Detect which cell encompasses the target text, then output its [x, y] center coordinate. 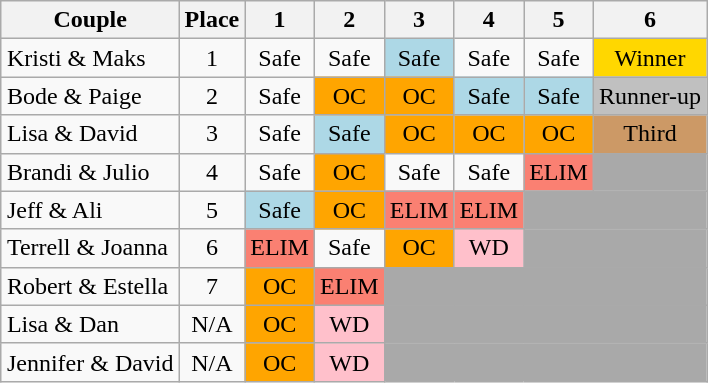
Place [212, 20]
Brandi & Julio [90, 172]
Third [650, 134]
Lisa & David [90, 134]
Bode & Paige [90, 96]
Winner [650, 58]
Kristi & Maks [90, 58]
7 [212, 286]
Lisa & Dan [90, 324]
Terrell & Joanna [90, 248]
Runner-up [650, 96]
Couple [90, 20]
Jennifer & David [90, 362]
Jeff & Ali [90, 210]
Robert & Estella [90, 286]
